Pinpoint the cell where the given text exists, returning its (X, Y) midpoint coordinate. 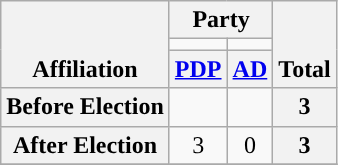
Total (305, 44)
After Election (86, 145)
Affiliation (86, 44)
AD (250, 69)
PDP (198, 69)
Before Election (86, 107)
0 (250, 145)
Party (220, 20)
